Scan for the cell matching the given text and deliver its [x, y] coordinate at center. 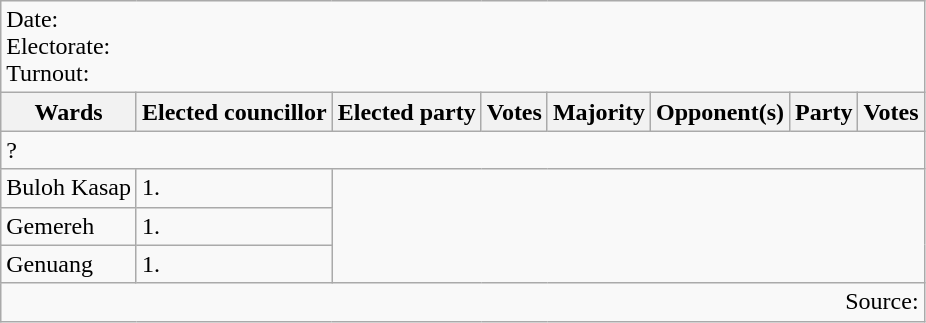
Genuang [69, 264]
Buloh Kasap [69, 188]
Gemereh [69, 226]
Majority [598, 112]
Source: [462, 302]
? [462, 150]
Date: Electorate: Turnout: [462, 47]
Elected party [406, 112]
Wards [69, 112]
Opponent(s) [720, 112]
Elected councillor [234, 112]
Party [824, 112]
